For the text-containing cell, return its midpoint in (x, y) coordinate format. 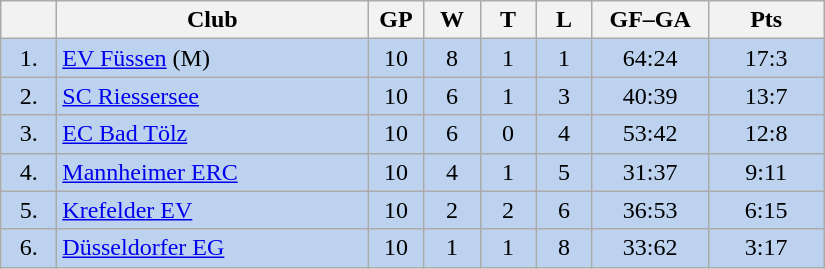
Düsseldorfer EG (212, 248)
T (508, 20)
SC Riessersee (212, 96)
3:17 (766, 248)
33:62 (650, 248)
3. (29, 134)
5 (564, 172)
EV Füssen (M) (212, 58)
6. (29, 248)
6:15 (766, 210)
13:7 (766, 96)
L (564, 20)
40:39 (650, 96)
36:53 (650, 210)
W (452, 20)
12:8 (766, 134)
17:3 (766, 58)
9:11 (766, 172)
31:37 (650, 172)
4. (29, 172)
0 (508, 134)
GF–GA (650, 20)
64:24 (650, 58)
GP (396, 20)
Club (212, 20)
1. (29, 58)
Mannheimer ERC (212, 172)
5. (29, 210)
2. (29, 96)
Krefelder EV (212, 210)
EC Bad Tölz (212, 134)
Pts (766, 20)
3 (564, 96)
53:42 (650, 134)
